Search for the cell housing the specified text and yield its [X, Y] center coordinate. 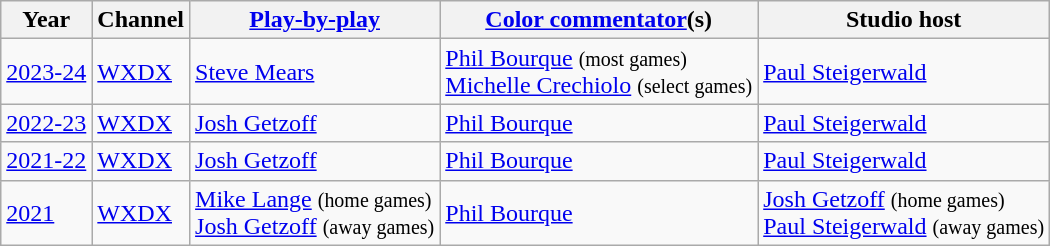
2021 [46, 212]
2023-24 [46, 72]
Studio host [904, 20]
2022-23 [46, 123]
Play-by-play [315, 20]
Mike Lange (home games)Josh Getzoff (away games) [315, 212]
Year [46, 20]
Channel [141, 20]
2021-22 [46, 161]
Steve Mears [315, 72]
Color commentator(s) [599, 20]
Phil Bourque (most games)Michelle Crechiolo (select games) [599, 72]
Josh Getzoff (home games)Paul Steigerwald (away games) [904, 212]
